For the text-containing cell, return its midpoint in (X, Y) coordinate format. 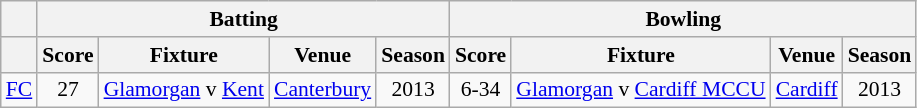
Glamorgan v Kent (184, 90)
Batting (244, 19)
6-34 (480, 90)
Canterbury (322, 90)
Bowling (683, 19)
Cardiff (807, 90)
Glamorgan v Cardiff MCCU (640, 90)
FC (20, 90)
27 (68, 90)
